Return [x, y] of the center of cell containing provided text 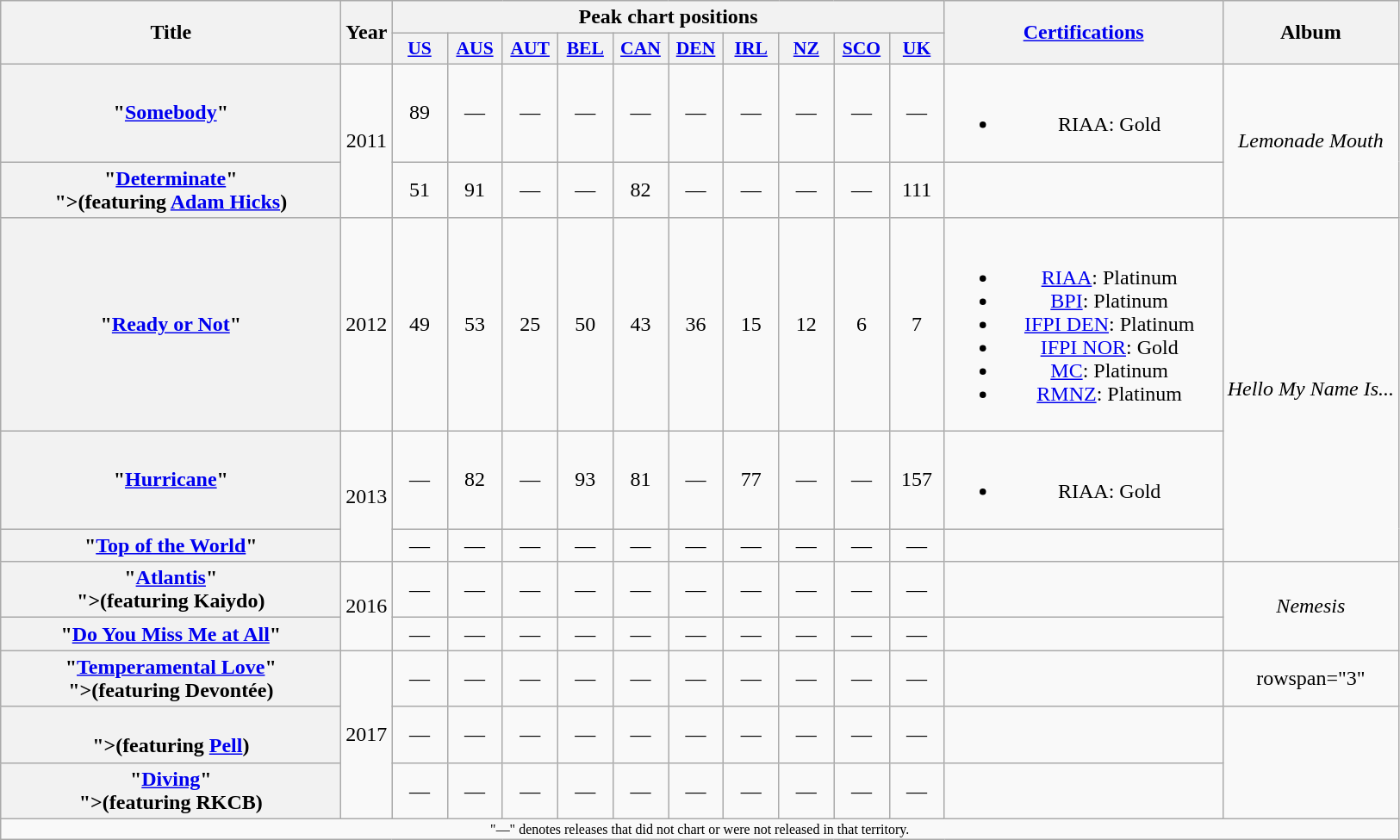
SCO [862, 49]
BEL [585, 49]
"Temperamental Love"">(featuring Devontée) [171, 679]
15 [751, 325]
Peak chart positions [669, 17]
51 [420, 190]
"Determinate"">(featuring Adam Hicks) [171, 190]
50 [585, 325]
rowspan="3" [1310, 679]
157 [917, 481]
"Do You Miss Me at All" [171, 634]
81 [640, 481]
US [420, 49]
91 [475, 190]
53 [475, 325]
2011 [367, 140]
89 [420, 112]
"Somebody" [171, 112]
AUS [475, 49]
12 [806, 325]
"Top of the World" [171, 545]
25 [530, 325]
93 [585, 481]
2016 [367, 607]
Title [171, 33]
Lemonade Mouth [1310, 140]
"Ready or Not" [171, 325]
43 [640, 325]
6 [862, 325]
Year [367, 33]
49 [420, 325]
7 [917, 325]
2012 [367, 325]
"—" denotes releases that did not chart or were not released in that territory. [700, 829]
IRL [751, 49]
Hello My Name Is... [1310, 389]
"Atlantis"">(featuring Kaiydo) [171, 589]
2013 [367, 496]
Nemesis [1310, 607]
AUT [530, 49]
CAN [640, 49]
36 [696, 325]
Certifications [1084, 33]
2017 [367, 734]
111 [917, 190]
"Hurricane" [171, 481]
77 [751, 481]
"Diving"">(featuring RKCB) [171, 791]
DEN [696, 49]
Album [1310, 33]
NZ [806, 49]
">(featuring Pell) [171, 734]
UK [917, 49]
RIAA: PlatinumBPI: PlatinumIFPI DEN: PlatinumIFPI NOR: GoldMC: PlatinumRMNZ: Platinum [1084, 325]
